Capture the cell that displays the provided text and extract its (X, Y) central coordinate. 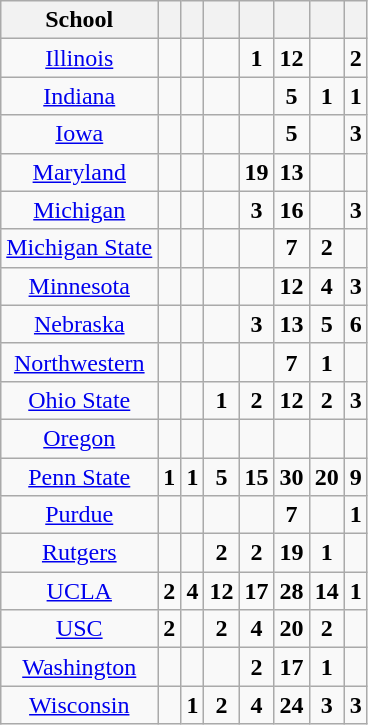
Northwestern (80, 362)
Minnesota (80, 286)
15 (256, 477)
Purdue (80, 515)
Iowa (80, 134)
30 (292, 477)
Michigan (80, 210)
Rutgers (80, 553)
28 (292, 591)
School (80, 20)
Penn State (80, 477)
Michigan State (80, 248)
14 (326, 591)
Maryland (80, 172)
Wisconsin (80, 705)
9 (356, 477)
Oregon (80, 438)
UCLA (80, 591)
USC (80, 629)
16 (292, 210)
24 (292, 705)
Washington (80, 667)
6 (356, 324)
Indiana (80, 96)
Ohio State (80, 400)
Nebraska (80, 324)
Illinois (80, 58)
